Return the (x, y) coordinate for the center point of the cell that contains the specified text.  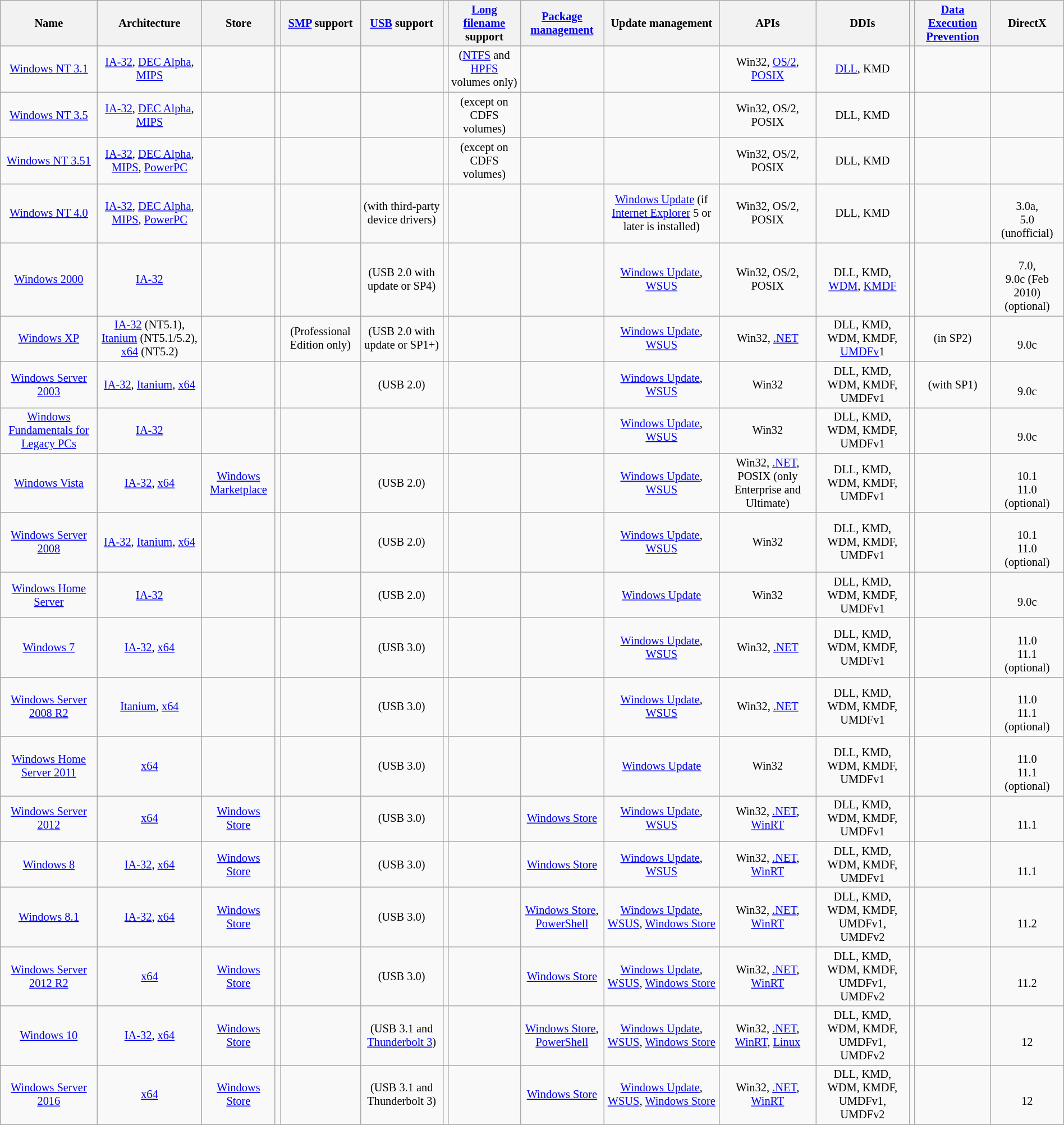
Windows NT 4.0 (49, 213)
Windows NT 3.5 (49, 115)
DDIs (863, 23)
Windows Server 2012 R2 (49, 976)
Windows Home Server (49, 595)
3.0a,5.0 (unofficial) (1027, 213)
Long filename support (485, 23)
Package management (562, 23)
APIs (768, 23)
Windows NT 3.51 (49, 161)
Windows XP (49, 339)
Store (239, 23)
(USB 2.0 with update or SP1+) (402, 339)
(Professional Edition only) (321, 339)
Win32, .NET, WinRT, Linux (768, 1036)
Windows 8.1 (49, 917)
Itanium, x64 (149, 707)
Windows 2000 (49, 280)
Update management (662, 23)
Windows Marketplace (239, 483)
SMP support (321, 23)
(in SP2) (953, 339)
Data Execution Prevention (953, 23)
Windows 7 (49, 647)
Windows 8 (49, 865)
7.0,9.0c (Feb 2010) (optional) (1027, 280)
Win32, .NET, POSIX (only Enterprise and Ultimate) (768, 483)
(with third-party device drivers) (402, 213)
DirectX (1027, 23)
Name (49, 23)
Windows Fundamentals for Legacy PCs (49, 431)
Windows Update (if Internet Explorer 5 or later is installed) (662, 213)
Architecture (149, 23)
Windows Server 2003 (49, 385)
Windows Vista (49, 483)
Windows Server 2008 R2 (49, 707)
Windows Server 2012 (49, 818)
Windows Home Server 2011 (49, 766)
DLL, KMD, WDM, KMDF (863, 280)
IA-32 (NT5.1), Itanium (NT5.1/5.2), x64 (NT5.2) (149, 339)
(NTFS and HPFS volumes only) (485, 69)
(USB 2.0 with update or SP4) (402, 280)
Windows 10 (49, 1036)
USB support (402, 23)
Windows Server 2008 (49, 542)
Windows Server 2016 (49, 1095)
(with SP1) (953, 385)
Windows NT 3.1 (49, 69)
